From the cell containing the given text, extract its center point as (X, Y) coordinate. 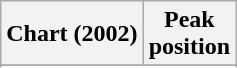
Peakposition (189, 34)
Chart (2002) (72, 34)
